Extract the [X, Y] coordinate from the center of the cell holding the provided text.  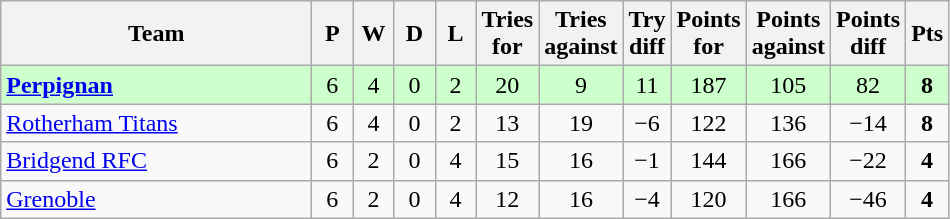
Grenoble [156, 199]
Team [156, 34]
Perpignan [156, 85]
187 [708, 85]
144 [708, 161]
Bridgend RFC [156, 161]
120 [708, 199]
P [332, 34]
Rotherham Titans [156, 123]
105 [788, 85]
122 [708, 123]
−6 [647, 123]
W [374, 34]
Tries against [581, 34]
−22 [868, 161]
136 [788, 123]
−46 [868, 199]
12 [508, 199]
Pts [928, 34]
−4 [647, 199]
Tries for [508, 34]
Points against [788, 34]
82 [868, 85]
L [456, 34]
9 [581, 85]
19 [581, 123]
13 [508, 123]
Try diff [647, 34]
−14 [868, 123]
−1 [647, 161]
15 [508, 161]
D [414, 34]
Points diff [868, 34]
20 [508, 85]
Points for [708, 34]
11 [647, 85]
